Determine the (X, Y) coordinate at the center of the cell enclosing the given text.  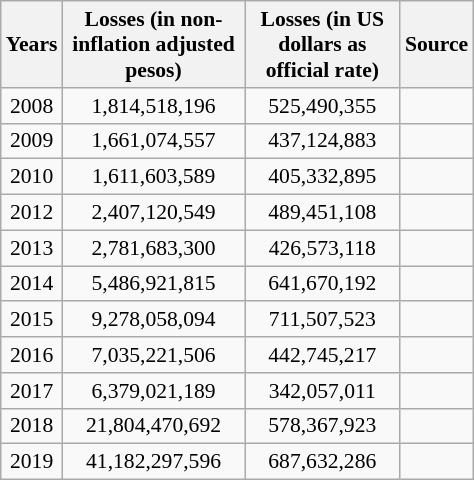
342,057,011 (322, 391)
2,407,120,549 (153, 213)
5,486,921,815 (153, 284)
578,367,923 (322, 426)
1,661,074,557 (153, 141)
2012 (32, 213)
711,507,523 (322, 320)
2018 (32, 426)
641,670,192 (322, 284)
6,379,021,189 (153, 391)
21,804,470,692 (153, 426)
2019 (32, 462)
2015 (32, 320)
Years (32, 44)
2014 (32, 284)
41,182,297,596 (153, 462)
9,278,058,094 (153, 320)
405,332,895 (322, 177)
2016 (32, 355)
687,632,286 (322, 462)
2013 (32, 248)
525,490,355 (322, 106)
2017 (32, 391)
426,573,118 (322, 248)
2010 (32, 177)
437,124,883 (322, 141)
2,781,683,300 (153, 248)
1,611,603,589 (153, 177)
Losses (in US dollars as official rate) (322, 44)
Losses (in non-inflation adjusted pesos) (153, 44)
2008 (32, 106)
Source (436, 44)
442,745,217 (322, 355)
489,451,108 (322, 213)
2009 (32, 141)
1,814,518,196 (153, 106)
7,035,221,506 (153, 355)
